Extract the (X, Y) coordinate from the center of the cell holding the provided text.  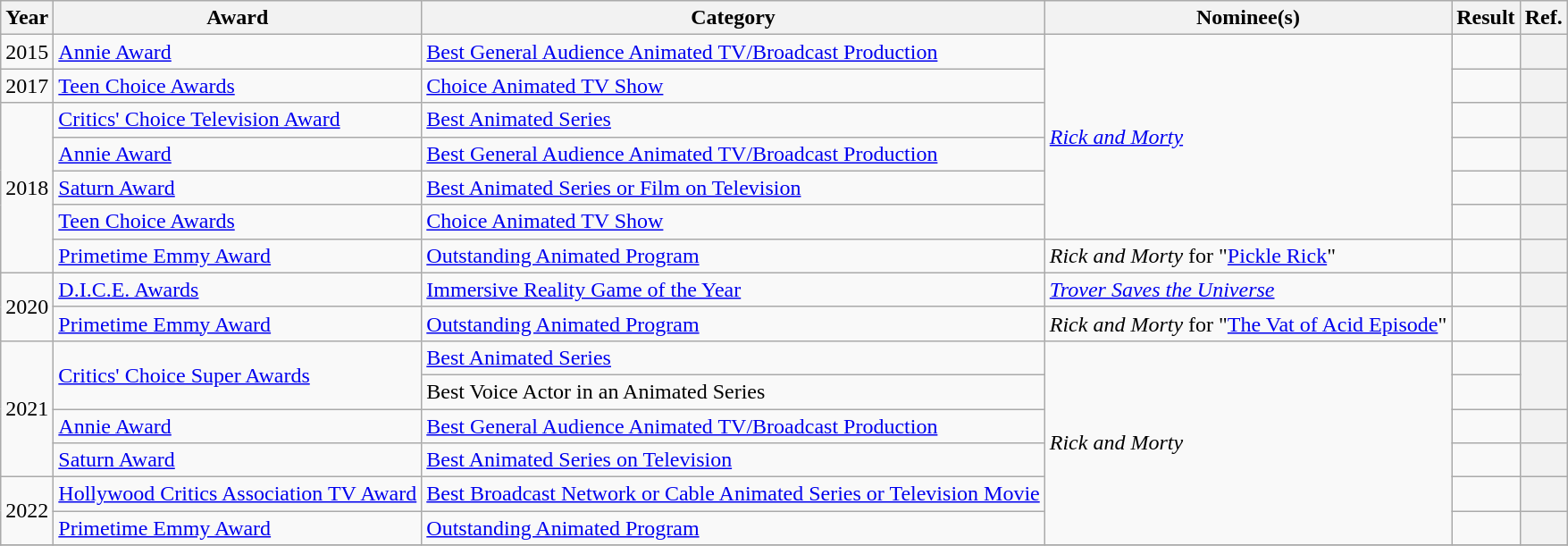
2021 (27, 408)
Critics' Choice Super Awards (238, 374)
Nominee(s) (1247, 18)
Category (733, 18)
D.I.C.E. Awards (238, 290)
Best Animated Series on Television (733, 460)
Immersive Reality Game of the Year (733, 290)
Award (238, 18)
Rick and Morty for "Pickle Rick" (1247, 256)
Hollywood Critics Association TV Award (238, 494)
Best Animated Series or Film on Television (733, 188)
2017 (27, 86)
Result (1486, 18)
Trover Saves the Universe (1247, 290)
2015 (27, 52)
Year (27, 18)
2018 (27, 188)
2022 (27, 511)
Best Broadcast Network or Cable Animated Series or Television Movie (733, 494)
2020 (27, 307)
Rick and Morty for "The Vat of Acid Episode" (1247, 323)
Critics' Choice Television Award (238, 120)
Ref. (1544, 18)
Best Voice Actor in an Animated Series (733, 391)
